Pinpoint the cell where the given text exists, returning its [x, y] midpoint coordinate. 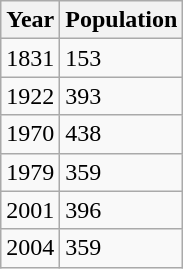
1970 [30, 134]
438 [122, 134]
2001 [30, 210]
1831 [30, 58]
1979 [30, 172]
396 [122, 210]
2004 [30, 248]
153 [122, 58]
Population [122, 20]
1922 [30, 96]
Year [30, 20]
393 [122, 96]
